Output the [x, y] coordinate of the center of the cell containing the given text.  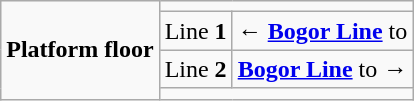
Platform floor [80, 50]
Line 2 [196, 69]
Bogor Line to → [322, 69]
← Bogor Line to [322, 31]
Line 1 [196, 31]
